Scan for the cell matching the given text and deliver its (x, y) coordinate at center. 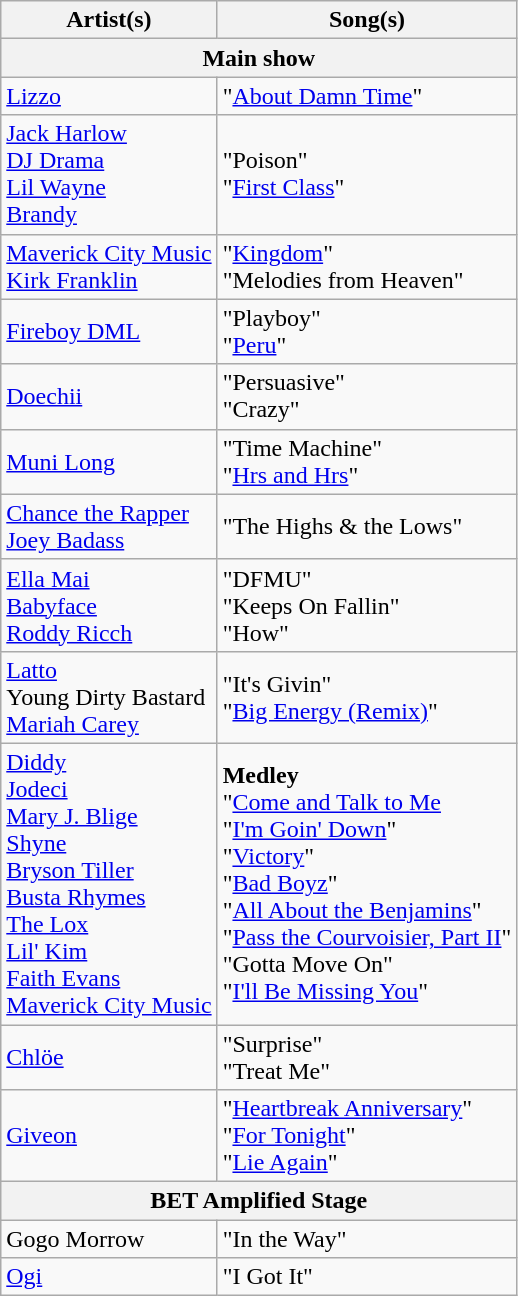
Chance the RapperJoey Badass (109, 526)
"DFMU""Keeps On Fallin""How" (367, 605)
"Poison""First Class" (367, 174)
Fireboy DML (109, 332)
"Persuasive""Crazy" (367, 396)
Gogo Morrow (109, 1239)
Main show (259, 58)
Artist(s) (109, 20)
"Heartbreak Anniversary""For Tonight""Lie Again" (367, 1136)
"The Highs & the Lows" (367, 526)
Chlöe (109, 1056)
Ogi (109, 1277)
"About Damn Time" (367, 96)
Ella MaiBabyfaceRoddy Ricch (109, 605)
BET Amplified Stage (259, 1201)
Giveon (109, 1136)
"It's Givin""Big Energy (Remix)" (367, 697)
Lizzo (109, 96)
Song(s) (367, 20)
LattoYoung Dirty BastardMariah Carey (109, 697)
Jack HarlowDJ DramaLil WayneBrandy (109, 174)
"Playboy""Peru" (367, 332)
"Time Machine""Hrs and Hrs" (367, 462)
"Kingdom""Melodies from Heaven" (367, 266)
DiddyJodeciMary J. BligeShyneBryson TillerBusta RhymesThe LoxLil' KimFaith EvansMaverick City Music (109, 884)
"Surprise""Treat Me" (367, 1056)
"I Got It" (367, 1277)
"In the Way" (367, 1239)
Maverick City MusicKirk Franklin (109, 266)
Muni Long (109, 462)
Doechii (109, 396)
